Detect which cell encompasses the target text, then output its [x, y] center coordinate. 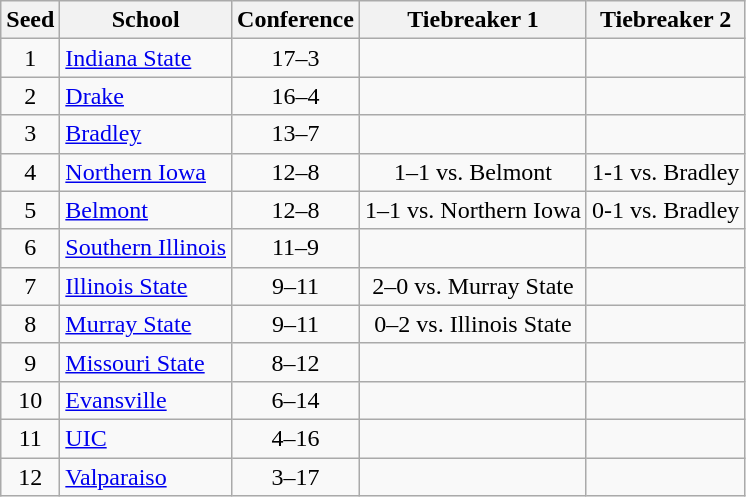
1–1 vs. Belmont [472, 172]
Evansville [146, 400]
8–12 [296, 362]
Southern Illinois [146, 248]
Tiebreaker 2 [665, 20]
UIC [146, 438]
11 [30, 438]
10 [30, 400]
6–14 [296, 400]
1 [30, 58]
7 [30, 286]
4–16 [296, 438]
9 [30, 362]
11–9 [296, 248]
1-1 vs. Bradley [665, 172]
3–17 [296, 477]
Bradley [146, 134]
13–7 [296, 134]
1–1 vs. Northern Iowa [472, 210]
16–4 [296, 96]
4 [30, 172]
Valparaiso [146, 477]
6 [30, 248]
2–0 vs. Murray State [472, 286]
5 [30, 210]
Murray State [146, 324]
Illinois State [146, 286]
0-1 vs. Bradley [665, 210]
Northern Iowa [146, 172]
Drake [146, 96]
Missouri State [146, 362]
12 [30, 477]
17–3 [296, 58]
8 [30, 324]
Belmont [146, 210]
0–2 vs. Illinois State [472, 324]
2 [30, 96]
Conference [296, 20]
School [146, 20]
Seed [30, 20]
Indiana State [146, 58]
Tiebreaker 1 [472, 20]
3 [30, 134]
